Scan for the cell matching the given text and deliver its [x, y] coordinate at center. 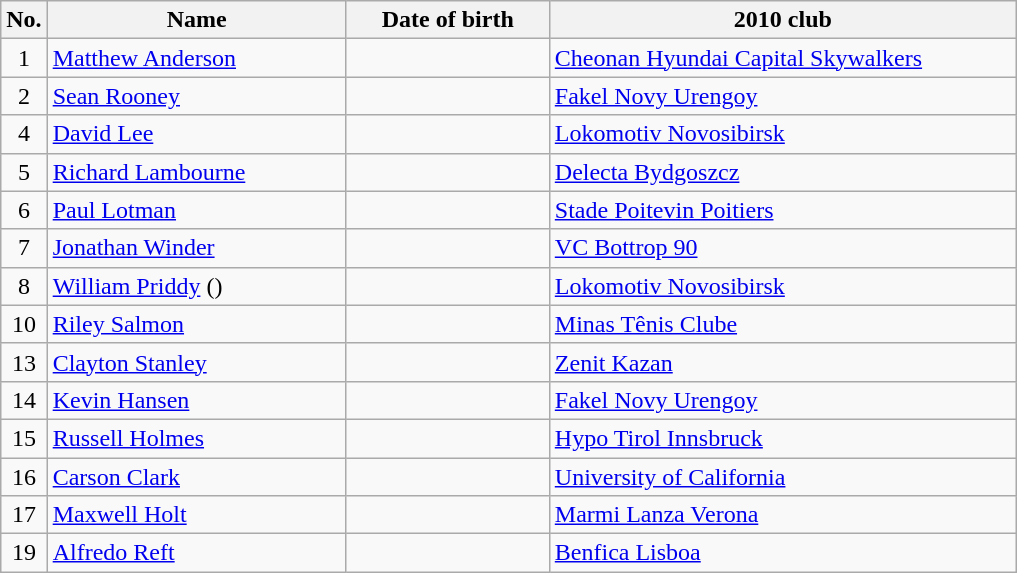
William Priddy () [196, 286]
17 [24, 515]
Paul Lotman [196, 210]
Hypo Tirol Innsbruck [782, 438]
Carson Clark [196, 477]
Sean Rooney [196, 96]
6 [24, 210]
Matthew Anderson [196, 58]
Jonathan Winder [196, 248]
4 [24, 134]
2 [24, 96]
5 [24, 172]
Benfica Lisboa [782, 553]
Riley Salmon [196, 324]
No. [24, 20]
University of California [782, 477]
Minas Tênis Clube [782, 324]
8 [24, 286]
19 [24, 553]
7 [24, 248]
VC Bottrop 90 [782, 248]
Cheonan Hyundai Capital Skywalkers [782, 58]
13 [24, 362]
Maxwell Holt [196, 515]
2010 club [782, 20]
Stade Poitevin Poitiers [782, 210]
14 [24, 400]
David Lee [196, 134]
15 [24, 438]
Russell Holmes [196, 438]
Richard Lambourne [196, 172]
Delecta Bydgoszcz [782, 172]
Marmi Lanza Verona [782, 515]
Zenit Kazan [782, 362]
Date of birth [448, 20]
Alfredo Reft [196, 553]
16 [24, 477]
Clayton Stanley [196, 362]
Name [196, 20]
10 [24, 324]
Kevin Hansen [196, 400]
1 [24, 58]
